Find where the given text appears and provide that cell's center as [X, Y] coordinate. 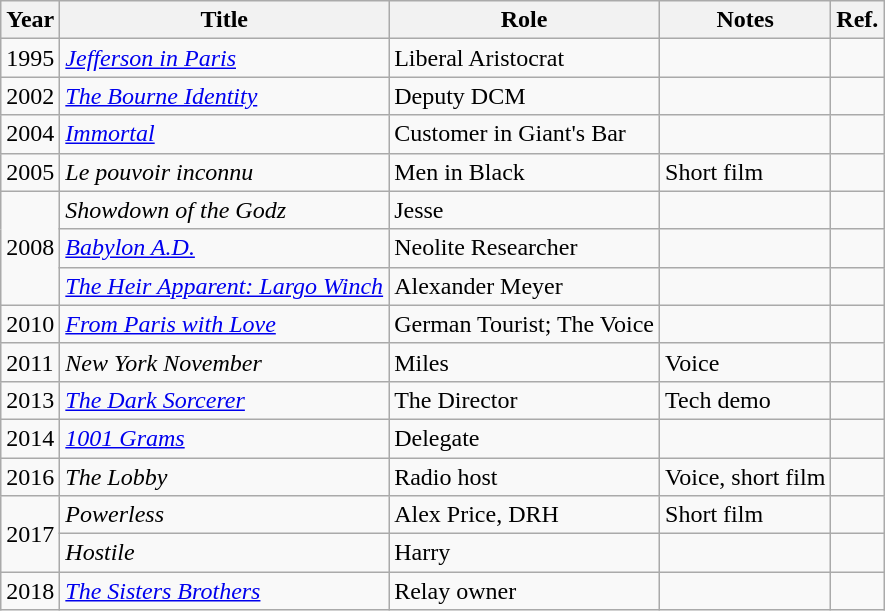
1001 Grams [224, 438]
2004 [30, 134]
The Sisters Brothers [224, 591]
Tech demo [746, 400]
2002 [30, 96]
Notes [746, 20]
Relay owner [524, 591]
Ref. [858, 20]
Hostile [224, 553]
Immortal [224, 134]
Radio host [524, 477]
2010 [30, 324]
2011 [30, 362]
Jefferson in Paris [224, 58]
Powerless [224, 515]
Delegate [524, 438]
Alexander Meyer [524, 286]
Alex Price, DRH [524, 515]
Showdown of the Godz [224, 210]
Title [224, 20]
2005 [30, 172]
Deputy DCM [524, 96]
Jesse [524, 210]
2014 [30, 438]
New York November [224, 362]
2017 [30, 534]
The Heir Apparent: Largo Winch [224, 286]
The Director [524, 400]
The Lobby [224, 477]
The Dark Sorcerer [224, 400]
Year [30, 20]
Neolite Researcher [524, 248]
2008 [30, 248]
Miles [524, 362]
Voice, short film [746, 477]
From Paris with Love [224, 324]
1995 [30, 58]
German Tourist; The Voice [524, 324]
The Bourne Identity [224, 96]
2016 [30, 477]
Harry [524, 553]
2013 [30, 400]
Babylon A.D. [224, 248]
Voice [746, 362]
2018 [30, 591]
Men in Black [524, 172]
Customer in Giant's Bar [524, 134]
Le pouvoir inconnu [224, 172]
Role [524, 20]
Liberal Aristocrat [524, 58]
